Extract the (X, Y) coordinate from the center of the cell holding the provided text.  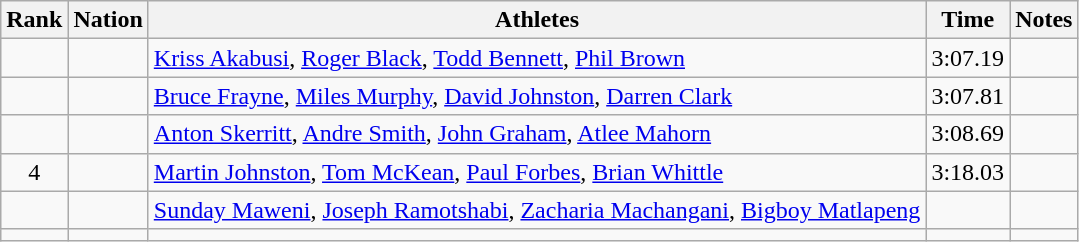
Rank (34, 20)
3:07.81 (968, 96)
Anton Skerritt, Andre Smith, John Graham, Atlee Mahorn (537, 134)
Martin Johnston, Tom McKean, Paul Forbes, Brian Whittle (537, 172)
4 (34, 172)
Nation (108, 20)
3:08.69 (968, 134)
3:18.03 (968, 172)
3:07.19 (968, 58)
Sunday Maweni, Joseph Ramotshabi, Zacharia Machangani, Bigboy Matlapeng (537, 210)
Notes (1044, 20)
Time (968, 20)
Kriss Akabusi, Roger Black, Todd Bennett, Phil Brown (537, 58)
Athletes (537, 20)
Bruce Frayne, Miles Murphy, David Johnston, Darren Clark (537, 96)
